Identify which cell holds the provided text, then report its [X, Y] central coordinate. 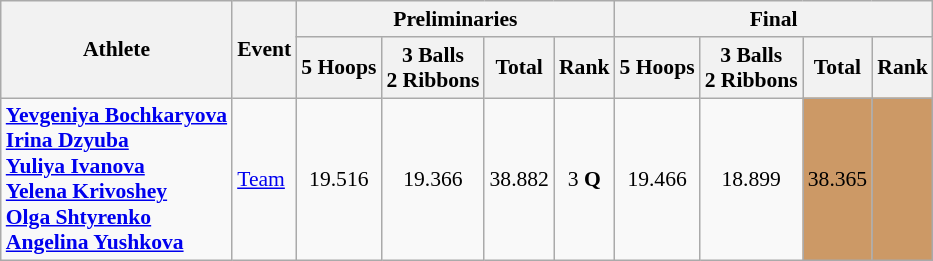
Team [264, 180]
Final [774, 19]
19.516 [338, 180]
3 Q [584, 180]
Event [264, 50]
19.466 [658, 180]
19.366 [432, 180]
Athlete [116, 50]
38.882 [518, 180]
Yevgeniya BochkaryovaIrina DzyubaYuliya IvanovaYelena KrivosheyOlga ShtyrenkoAngelina Yushkova [116, 180]
Preliminaries [455, 19]
18.899 [752, 180]
38.365 [838, 180]
